Return [X, Y] of the center of cell containing provided text 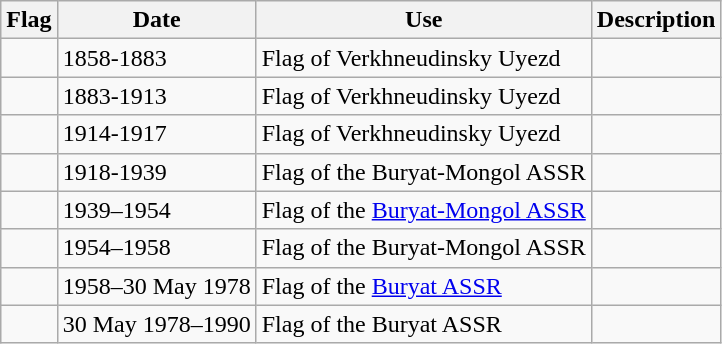
1883-1913 [156, 96]
Description [656, 20]
Use [424, 20]
1918-1939 [156, 172]
1954–1958 [156, 248]
1858-1883 [156, 58]
1914-1917 [156, 134]
30 May 1978–1990 [156, 324]
Flag [29, 20]
Date [156, 20]
1939–1954 [156, 210]
1958–30 May 1978 [156, 286]
